Return the [X, Y] coordinate for the center point of the cell that contains the specified text.  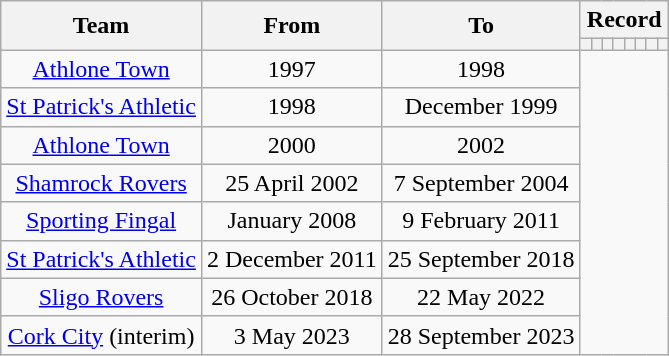
2000 [292, 145]
25 April 2002 [292, 183]
1997 [292, 69]
2 December 2011 [292, 259]
December 1999 [481, 107]
28 September 2023 [481, 335]
26 October 2018 [292, 297]
Record [624, 20]
Sligo Rovers [102, 297]
Shamrock Rovers [102, 183]
From [292, 26]
3 May 2023 [292, 335]
25 September 2018 [481, 259]
Team [102, 26]
9 February 2011 [481, 221]
Cork City (interim) [102, 335]
Sporting Fingal [102, 221]
January 2008 [292, 221]
To [481, 26]
7 September 2004 [481, 183]
2002 [481, 145]
22 May 2022 [481, 297]
